Detect which cell encompasses the target text, then output its (X, Y) center coordinate. 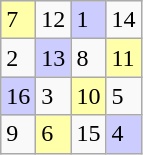
16 (18, 96)
13 (54, 58)
15 (88, 134)
14 (124, 20)
8 (88, 58)
6 (54, 134)
1 (88, 20)
9 (18, 134)
12 (54, 20)
5 (124, 96)
2 (18, 58)
4 (124, 134)
10 (88, 96)
11 (124, 58)
3 (54, 96)
7 (18, 20)
